Identify which cell holds the provided text, then report its (x, y) central coordinate. 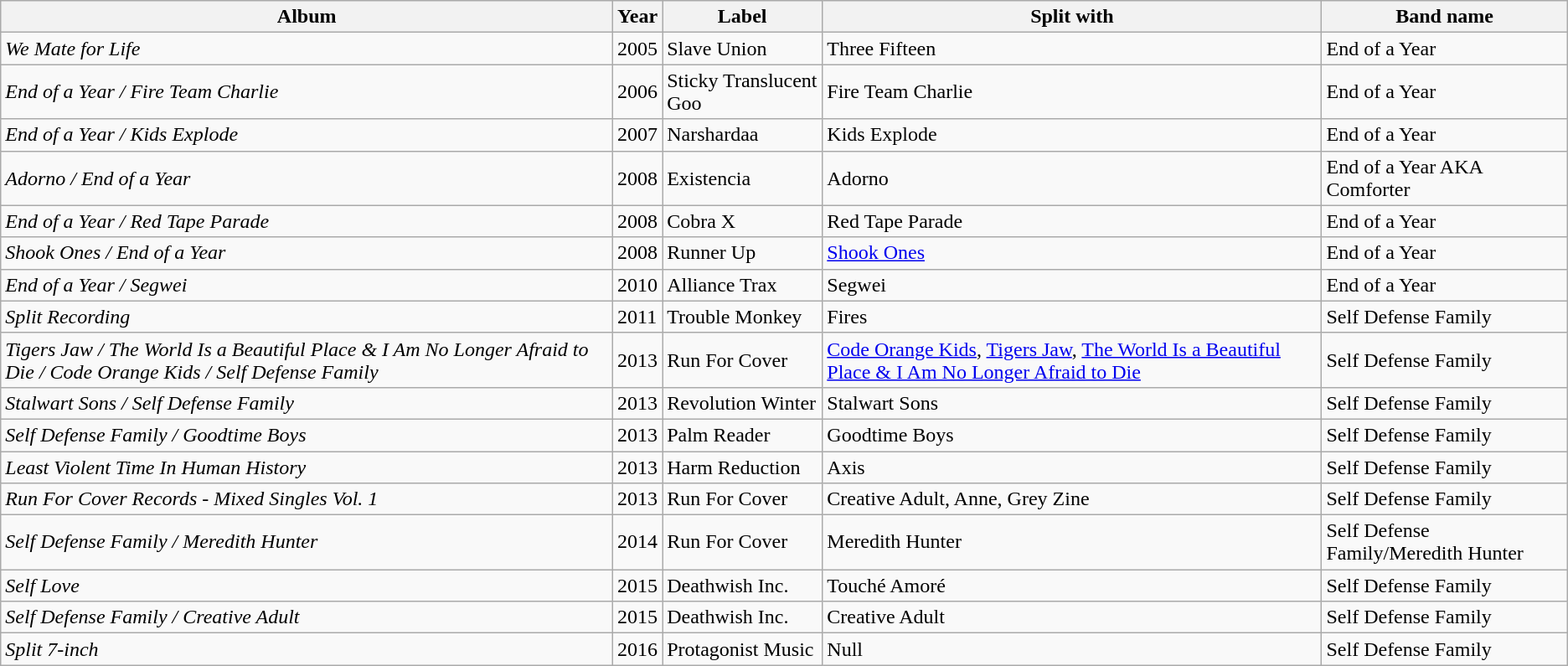
2011 (638, 317)
Existencia (742, 178)
2014 (638, 543)
Creative Adult (1072, 617)
Revolution Winter (742, 403)
Protagonist Music (742, 649)
End of a Year AKA Comforter (1444, 178)
Cobra X (742, 221)
Fires (1072, 317)
Split with (1072, 17)
Slave Union (742, 49)
Shook Ones / End of a Year (307, 253)
End of a Year / Segwei (307, 285)
Stalwart Sons / Self Defense Family (307, 403)
End of a Year / Fire Team Charlie (307, 92)
End of a Year / Red Tape Parade (307, 221)
Sticky Translucent Goo (742, 92)
2007 (638, 135)
We Mate for Life (307, 49)
Meredith Hunter (1072, 543)
Label (742, 17)
Adorno / End of a Year (307, 178)
Shook Ones (1072, 253)
Three Fifteen (1072, 49)
Axis (1072, 467)
Segwei (1072, 285)
Split Recording (307, 317)
Self Love (307, 586)
Self Defense Family / Goodtime Boys (307, 435)
Red Tape Parade (1072, 221)
2006 (638, 92)
2010 (638, 285)
2016 (638, 649)
2005 (638, 49)
Fire Team Charlie (1072, 92)
Tigers Jaw / The World Is a Beautiful Place & I Am No Longer Afraid to Die / Code Orange Kids / Self Defense Family (307, 360)
Harm Reduction (742, 467)
Palm Reader (742, 435)
Touché Amoré (1072, 586)
Narshardaa (742, 135)
Run For Cover Records - Mixed Singles Vol. 1 (307, 499)
Code Orange Kids, Tigers Jaw, The World Is a Beautiful Place & I Am No Longer Afraid to Die (1072, 360)
Goodtime Boys (1072, 435)
Alliance Trax (742, 285)
Least Violent Time In Human History (307, 467)
Stalwart Sons (1072, 403)
Adorno (1072, 178)
Null (1072, 649)
Trouble Monkey (742, 317)
End of a Year / Kids Explode (307, 135)
Creative Adult, Anne, Grey Zine (1072, 499)
Runner Up (742, 253)
Self Defense Family / Creative Adult (307, 617)
Album (307, 17)
Split 7-inch (307, 649)
Year (638, 17)
Self Defense Family / Meredith Hunter (307, 543)
Self Defense Family/Meredith Hunter (1444, 543)
Band name (1444, 17)
Kids Explode (1072, 135)
